Find where the given text appears and provide that cell's center as (X, Y) coordinate. 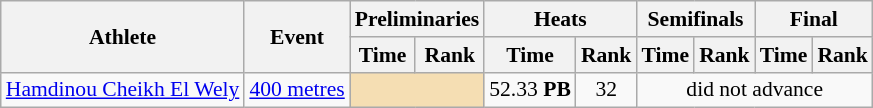
Heats (560, 19)
52.33 PB (530, 90)
Final (814, 19)
400 metres (296, 90)
Hamdinou Cheikh El Wely (123, 90)
32 (606, 90)
Athlete (123, 36)
did not advance (754, 90)
Event (296, 36)
Preliminaries (417, 19)
Semifinals (695, 19)
